Identify which cell holds the provided text, then report its [X, Y] central coordinate. 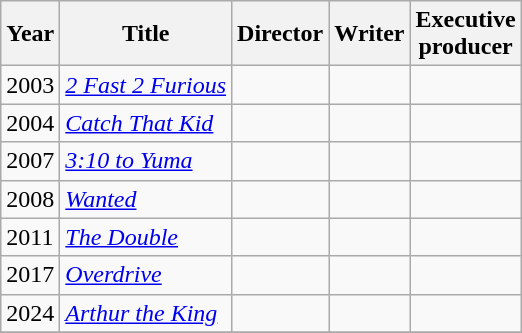
Year [30, 34]
Overdrive [146, 275]
2008 [30, 199]
Catch That Kid [146, 123]
Director [280, 34]
Writer [370, 34]
Executiveproducer [466, 34]
The Double [146, 237]
Wanted [146, 199]
Arthur the King [146, 313]
2003 [30, 85]
2011 [30, 237]
3:10 to Yuma [146, 161]
2007 [30, 161]
2024 [30, 313]
2 Fast 2 Furious [146, 85]
2017 [30, 275]
Title [146, 34]
2004 [30, 123]
